Return [X, Y] of the center of cell containing provided text 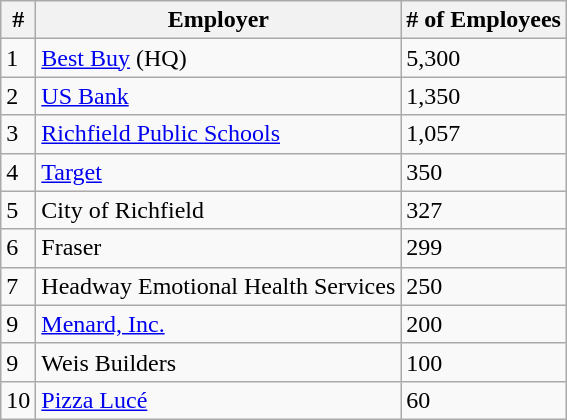
299 [484, 248]
Target [218, 172]
1,057 [484, 134]
Pizza Lucé [218, 400]
350 [484, 172]
1,350 [484, 96]
250 [484, 286]
4 [18, 172]
Fraser [218, 248]
Weis Builders [218, 362]
6 [18, 248]
US Bank [218, 96]
327 [484, 210]
200 [484, 324]
Richfield Public Schools [218, 134]
7 [18, 286]
5,300 [484, 58]
Employer [218, 20]
10 [18, 400]
2 [18, 96]
Best Buy (HQ) [218, 58]
City of Richfield [218, 210]
# [18, 20]
1 [18, 58]
60 [484, 400]
Headway Emotional Health Services [218, 286]
3 [18, 134]
5 [18, 210]
100 [484, 362]
Menard, Inc. [218, 324]
# of Employees [484, 20]
